Output the [X, Y] coordinate of the center of the cell containing the given text.  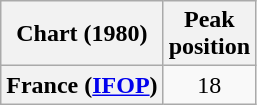
Peakposition [209, 34]
18 [209, 85]
Chart (1980) [82, 34]
France (IFOP) [82, 85]
